Pinpoint the cell where the given text exists, returning its (x, y) midpoint coordinate. 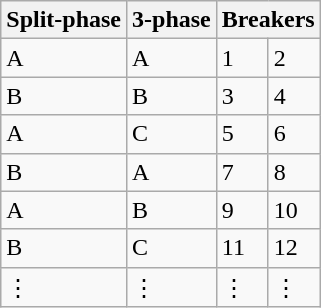
4 (294, 96)
1 (242, 58)
5 (242, 134)
10 (294, 210)
3 (242, 96)
9 (242, 210)
7 (242, 172)
11 (242, 248)
Breakers (268, 20)
6 (294, 134)
3-phase (172, 20)
Split-phase (64, 20)
2 (294, 58)
8 (294, 172)
12 (294, 248)
